Determine the [x, y] coordinate at the center of the cell enclosing the given text.  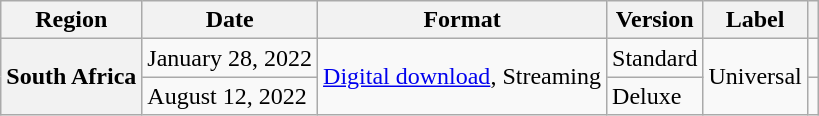
Region [72, 20]
Digital download, Streaming [462, 77]
Date [230, 20]
Deluxe [655, 96]
Standard [655, 58]
January 28, 2022 [230, 58]
Universal [755, 77]
Label [755, 20]
South Africa [72, 77]
Format [462, 20]
August 12, 2022 [230, 96]
Version [655, 20]
